For the text-containing cell, return its midpoint in (x, y) coordinate format. 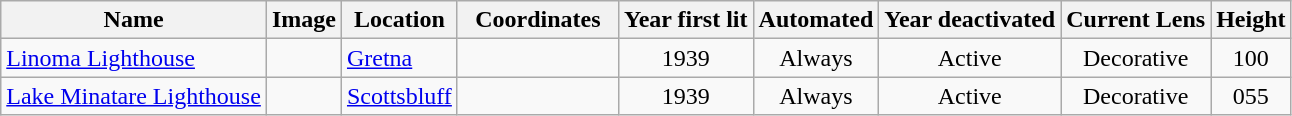
Linoma Lighthouse (134, 58)
Automated (816, 20)
055 (1251, 96)
Year first lit (686, 20)
Location (399, 20)
Image (304, 20)
Current Lens (1136, 20)
Scottsbluff (399, 96)
Coordinates (538, 20)
Lake Minatare Lighthouse (134, 96)
Year deactivated (970, 20)
Gretna (399, 58)
Name (134, 20)
Height (1251, 20)
100 (1251, 58)
